For the text-containing cell, return its midpoint in [X, Y] coordinate format. 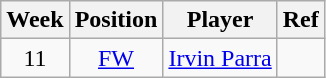
11 [35, 58]
Week [35, 20]
Position [116, 20]
Irvin Parra [220, 58]
Player [220, 20]
Ref [300, 20]
FW [116, 58]
